Scan for the cell matching the given text and deliver its [X, Y] coordinate at center. 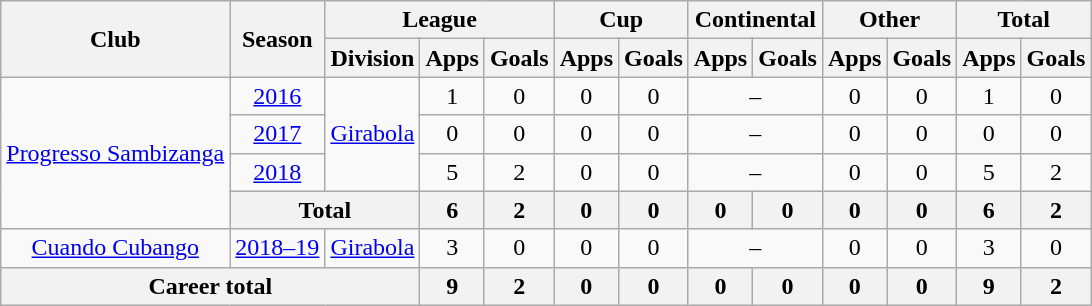
Division [372, 58]
2018 [278, 172]
Career total [210, 286]
Continental [755, 20]
2017 [278, 134]
Progresso Sambizanga [116, 153]
Cuando Cubango [116, 248]
Season [278, 39]
2016 [278, 96]
Cup [621, 20]
League [440, 20]
Club [116, 39]
Other [889, 20]
2018–19 [278, 248]
